Search for the cell housing the specified text and yield its [x, y] center coordinate. 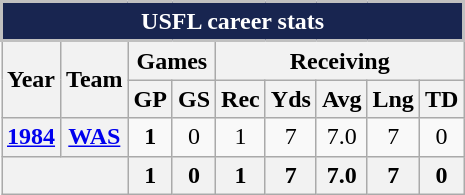
Receiving [340, 60]
Year [32, 80]
GS [194, 99]
TD [441, 99]
WAS [95, 137]
Rec [241, 99]
1984 [32, 137]
GP [150, 99]
Team [95, 80]
USFL career stats [233, 22]
Yds [290, 99]
Avg [342, 99]
Games [172, 60]
Lng [393, 99]
